Pinpoint the cell where the given text exists, returning its (X, Y) midpoint coordinate. 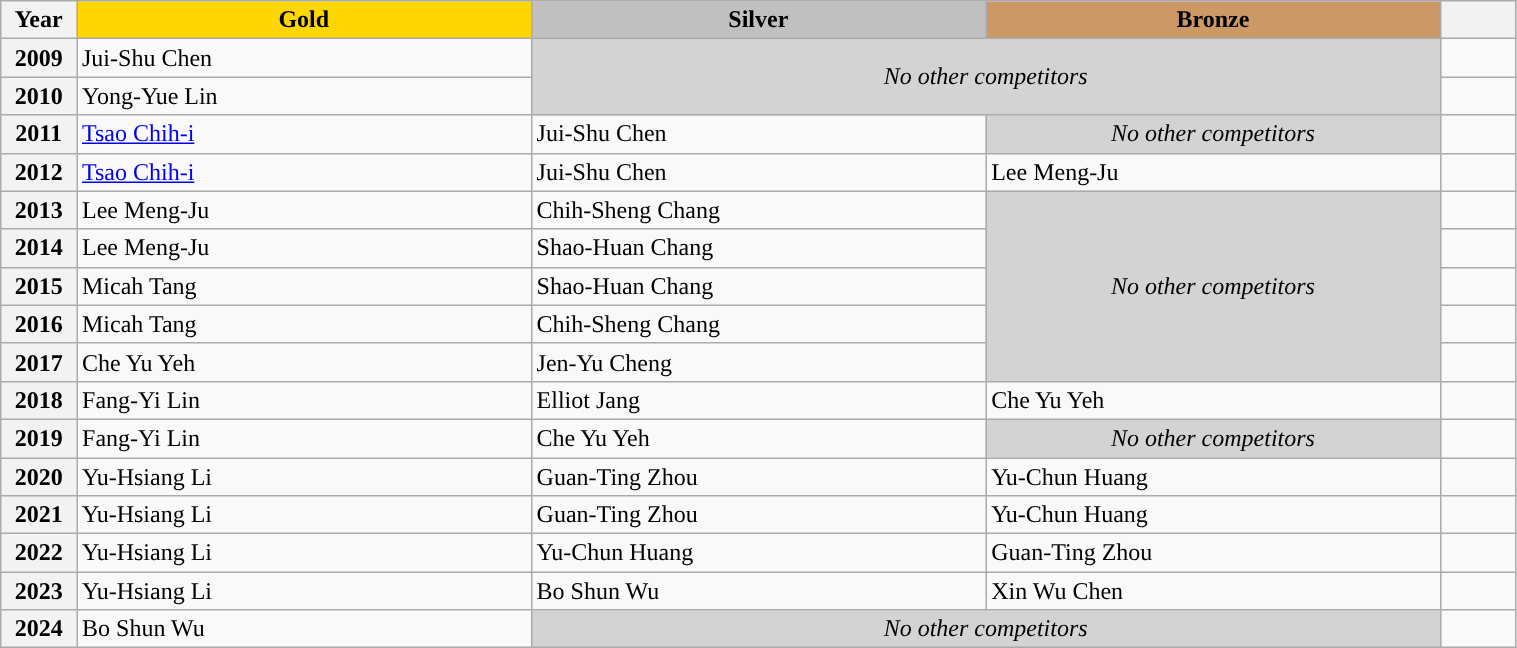
Jen-Yu Cheng (758, 362)
2016 (39, 324)
2013 (39, 210)
2010 (39, 96)
2023 (39, 591)
2017 (39, 362)
Gold (304, 20)
2020 (39, 477)
2021 (39, 515)
2014 (39, 248)
2009 (39, 58)
2011 (39, 134)
2012 (39, 172)
Elliot Jang (758, 400)
Yong-Yue Lin (304, 96)
2022 (39, 553)
Bronze (1214, 20)
2024 (39, 629)
Silver (758, 20)
Xin Wu Chen (1214, 591)
2018 (39, 400)
Year (39, 20)
2015 (39, 286)
2019 (39, 438)
